Return (x, y) of the center of cell containing provided text 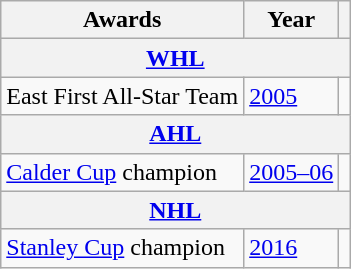
Calder Cup champion (122, 172)
2005 (292, 96)
Stanley Cup champion (122, 248)
WHL (176, 58)
2005–06 (292, 172)
East First All-Star Team (122, 96)
Awards (122, 20)
AHL (176, 134)
NHL (176, 210)
2016 (292, 248)
Year (292, 20)
